Return the [X, Y] coordinate for the center point of the cell that contains the specified text.  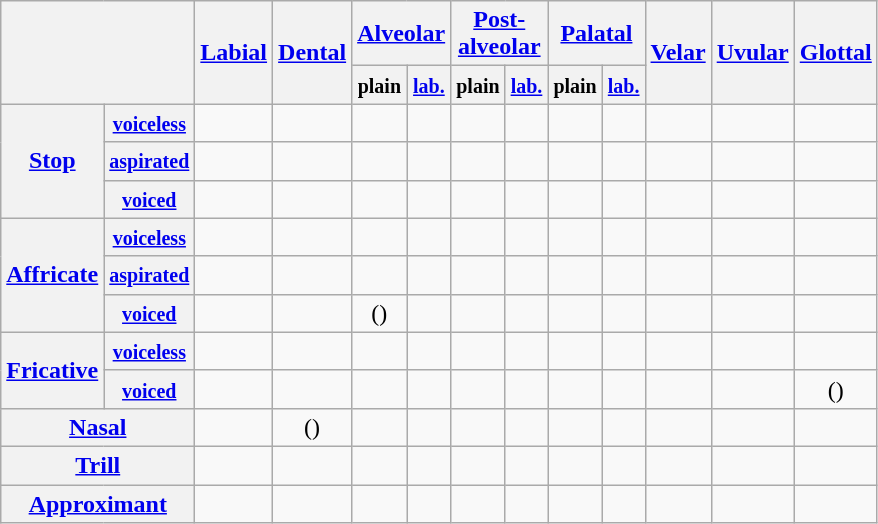
Stop [52, 161]
Approximant [98, 503]
Labial [234, 52]
Velar [678, 52]
Affricate [52, 275]
Alveolar [402, 34]
Palatal [596, 34]
Trill [98, 465]
Dental [312, 52]
Uvular [752, 52]
Post-alveolar [500, 34]
Nasal [98, 427]
Glottal [836, 52]
Fricative [52, 370]
